Output the (x, y) coordinate of the center of the cell containing the given text.  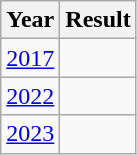
2023 (30, 134)
Result (98, 20)
2017 (30, 58)
Year (30, 20)
2022 (30, 96)
